Return the [X, Y] coordinate for the center point of the cell that contains the specified text.  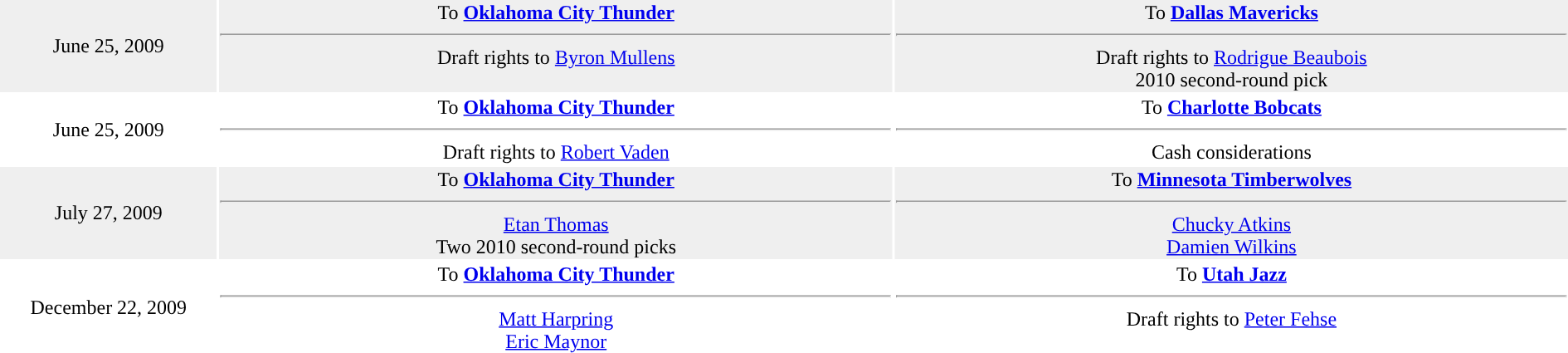
To Oklahoma City ThunderDraft rights to Byron Mullens [556, 47]
To Oklahoma City ThunderDraft rights to Robert Vaden [556, 130]
To Oklahoma City ThunderEtan ThomasTwo 2010 second-round picks [556, 213]
July 27, 2009 [109, 213]
To Charlotte BobcatsCash considerations [1231, 130]
To Dallas MavericksDraft rights to Rodrigue Beaubois2010 second-round pick [1231, 47]
To Minnesota TimberwolvesChucky AtkinsDamien Wilkins [1231, 213]
